Pinpoint the cell where the given text exists, returning its (X, Y) midpoint coordinate. 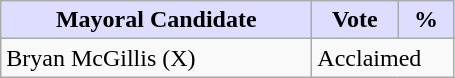
Acclaimed (383, 58)
Mayoral Candidate (156, 20)
Bryan McGillis (X) (156, 58)
Vote (355, 20)
% (426, 20)
